From the cell containing the given text, extract its center point as (x, y) coordinate. 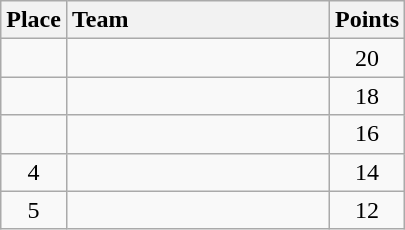
20 (368, 58)
16 (368, 134)
Team (198, 20)
18 (368, 96)
4 (34, 172)
Points (368, 20)
14 (368, 172)
12 (368, 210)
5 (34, 210)
Place (34, 20)
